Locate the cell with the specified text and output its (x, y) center coordinate. 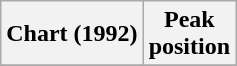
Chart (1992) (72, 34)
Peakposition (189, 34)
